Output the (x, y) coordinate of the center of the cell containing the given text.  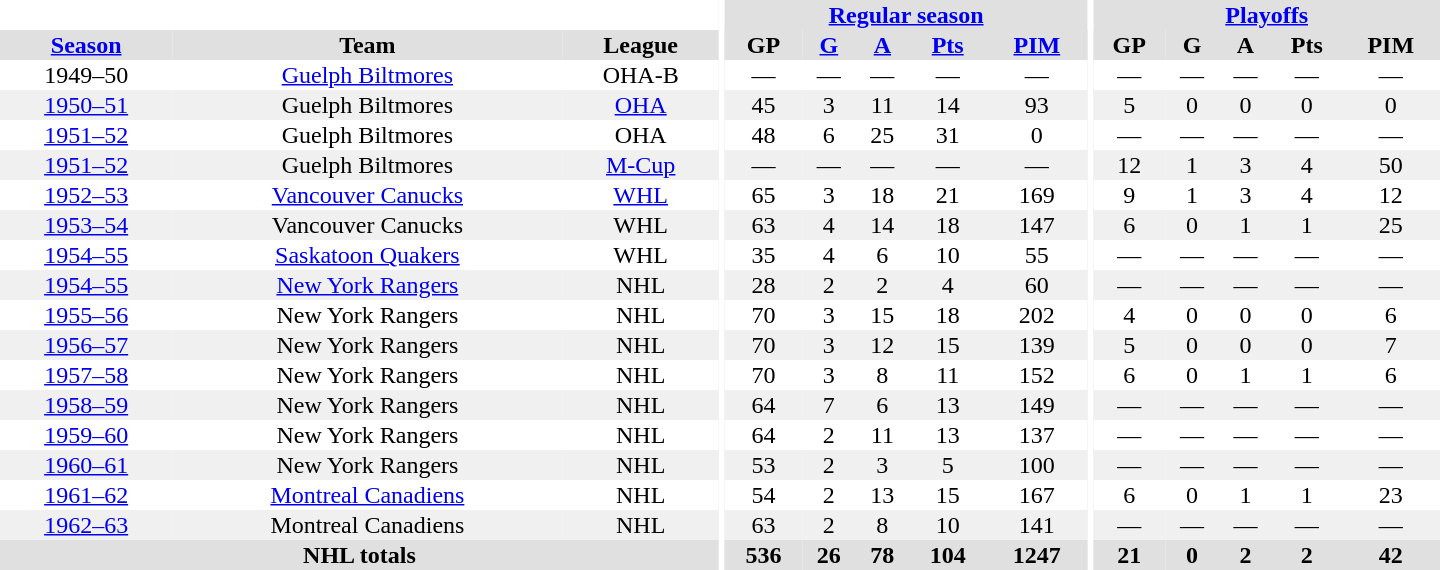
31 (948, 135)
202 (1036, 315)
104 (948, 555)
Regular season (906, 15)
141 (1036, 525)
1953–54 (86, 225)
26 (828, 555)
167 (1036, 495)
9 (1129, 195)
1958–59 (86, 405)
Season (86, 45)
1960–61 (86, 465)
Saskatoon Quakers (367, 255)
1955–56 (86, 315)
93 (1036, 105)
54 (764, 495)
M-Cup (640, 165)
55 (1036, 255)
100 (1036, 465)
50 (1391, 165)
78 (882, 555)
OHA-B (640, 75)
1247 (1036, 555)
Team (367, 45)
Playoffs (1266, 15)
48 (764, 135)
1961–62 (86, 495)
35 (764, 255)
League (640, 45)
1957–58 (86, 375)
42 (1391, 555)
137 (1036, 435)
NHL totals (360, 555)
60 (1036, 285)
149 (1036, 405)
23 (1391, 495)
1949–50 (86, 75)
1959–60 (86, 435)
1956–57 (86, 345)
28 (764, 285)
169 (1036, 195)
45 (764, 105)
53 (764, 465)
65 (764, 195)
147 (1036, 225)
152 (1036, 375)
1952–53 (86, 195)
536 (764, 555)
139 (1036, 345)
1950–51 (86, 105)
1962–63 (86, 525)
